Find where the given text appears and provide that cell's center as (x, y) coordinate. 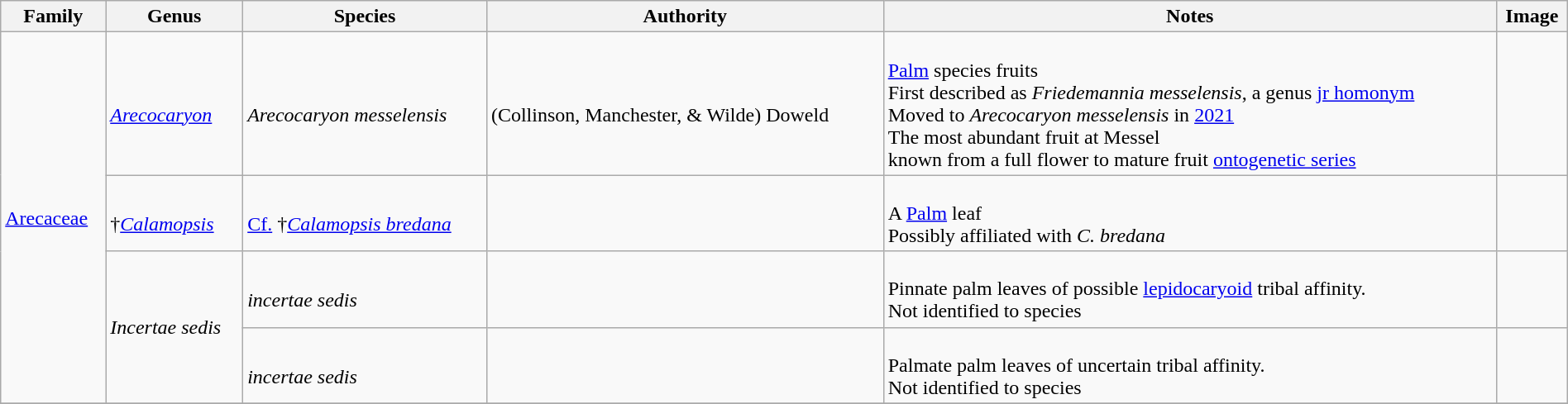
(Collinson, Manchester, & Wilde) Doweld (685, 104)
Palmate palm leaves of uncertain tribal affinity.Not identified to species (1189, 365)
A Palm leafPossibly affiliated with C. bredana (1189, 213)
Pinnate palm leaves of possible lepidocaryoid tribal affinity.Not identified to species (1189, 289)
Genus (174, 17)
Incertae sedis (174, 327)
Species (366, 17)
†Calamopsis (174, 213)
Arecaceae (53, 218)
Cf. †Calamopsis bredana (366, 213)
Arecocaryon messelensis (366, 104)
Authority (685, 17)
Arecocaryon (174, 104)
Family (53, 17)
Image (1532, 17)
Notes (1189, 17)
